Return the (X, Y) coordinate for the center point of the cell that contains the specified text.  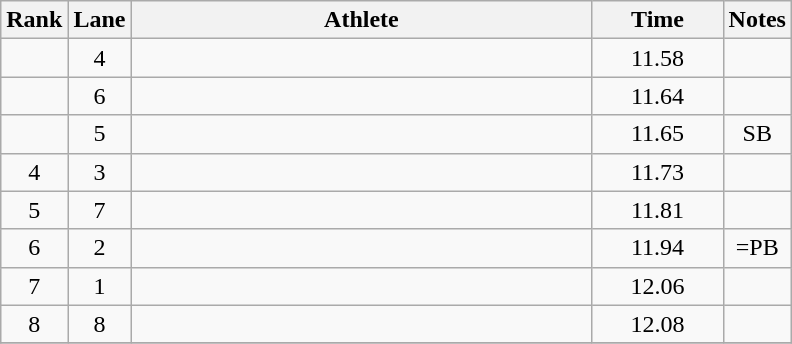
12.06 (658, 286)
11.73 (658, 172)
11.94 (658, 248)
1 (100, 286)
Rank (34, 20)
11.65 (658, 134)
Lane (100, 20)
2 (100, 248)
Time (658, 20)
Notes (757, 20)
3 (100, 172)
11.58 (658, 58)
SB (757, 134)
Athlete (362, 20)
12.08 (658, 324)
=PB (757, 248)
11.64 (658, 96)
11.81 (658, 210)
